Find where the given text appears and provide that cell's center as (x, y) coordinate. 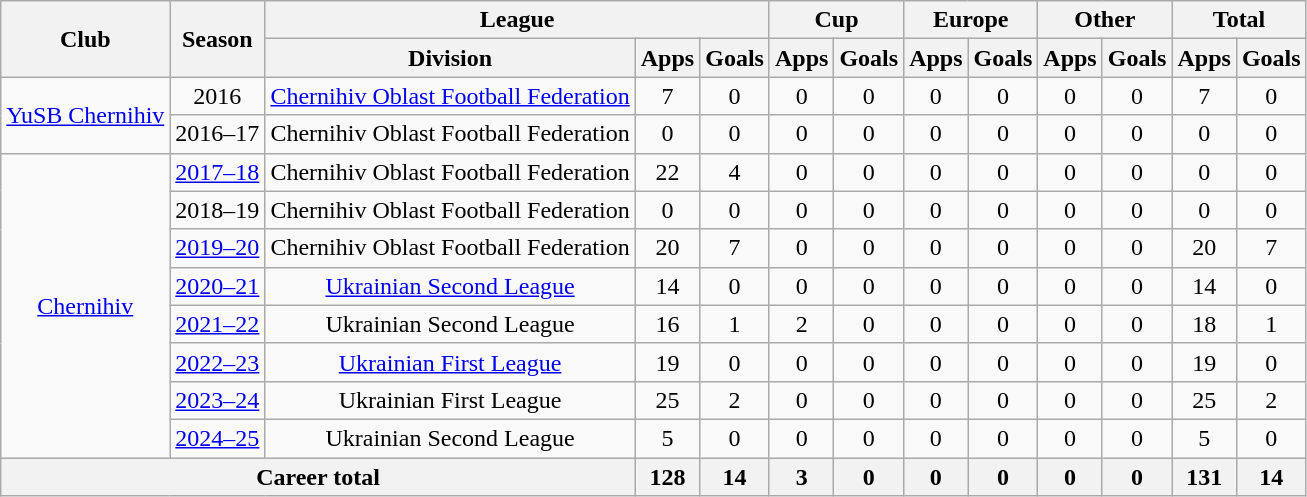
Cup (836, 20)
2019–20 (218, 248)
Season (218, 39)
2021–22 (218, 324)
Division (450, 58)
2016–17 (218, 134)
Europe (971, 20)
Career total (318, 477)
2018–19 (218, 210)
131 (1204, 477)
2024–25 (218, 438)
Other (1105, 20)
16 (667, 324)
YuSB Chernihiv (86, 115)
18 (1204, 324)
Total (1239, 20)
128 (667, 477)
League (518, 20)
3 (801, 477)
Chernihiv (86, 305)
2016 (218, 96)
Club (86, 39)
2020–21 (218, 286)
2022–23 (218, 362)
22 (667, 172)
4 (735, 172)
2017–18 (218, 172)
2023–24 (218, 400)
